Output the [X, Y] coordinate of the center of the cell containing the given text.  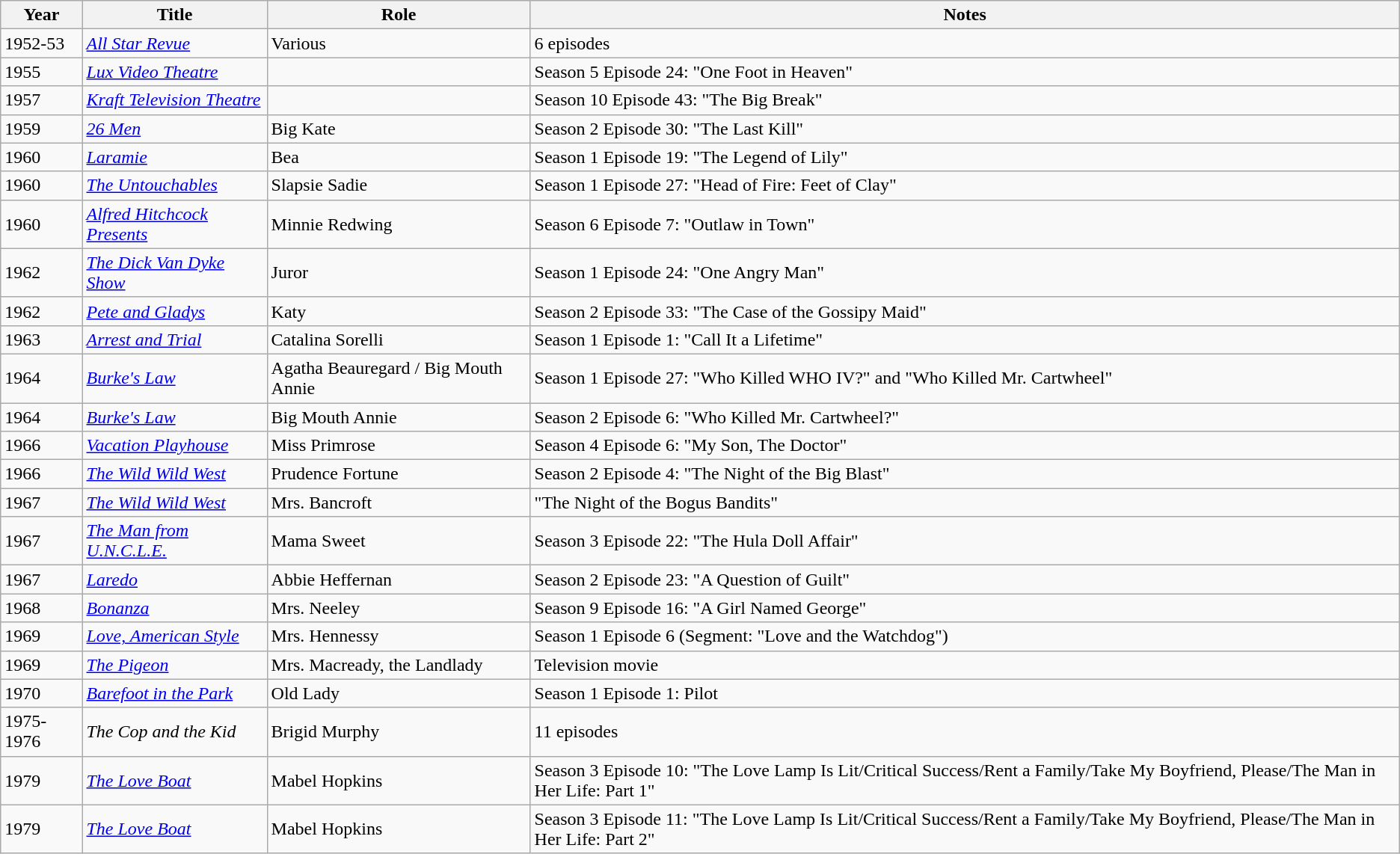
Season 1 Episode 1: "Call It a Lifetime" [965, 340]
Pete and Gladys [175, 311]
Year [42, 15]
Season 3 Episode 11: "The Love Lamp Is Lit/Critical Success/Rent a Family/Take My Boyfriend, Please/The Man in Her Life: Part 2" [965, 829]
The Cop and the Kid [175, 731]
Katy [399, 311]
Season 3 Episode 10: "The Love Lamp Is Lit/Critical Success/Rent a Family/Take My Boyfriend, Please/The Man in Her Life: Part 1" [965, 781]
1963 [42, 340]
Agatha Beauregard / Big Mouth Annie [399, 378]
Notes [965, 15]
Season 2 Episode 33: "The Case of the Gossipy Maid" [965, 311]
Season 1 Episode 6 (Segment: "Love and the Watchdog") [965, 636]
Minnie Redwing [399, 224]
Brigid Murphy [399, 731]
Vacation Playhouse [175, 446]
Season 1 Episode 19: "The Legend of Lily" [965, 157]
"The Night of the Bogus Bandits" [965, 503]
Season 2 Episode 6: "Who Killed Mr. Cartwheel?" [965, 417]
The Pigeon [175, 665]
1975-1976 [42, 731]
Season 2 Episode 23: "A Question of Guilt" [965, 580]
The Untouchables [175, 185]
Season 10 Episode 43: "The Big Break" [965, 100]
Mrs. Neeley [399, 608]
Season 5 Episode 24: "One Foot in Heaven" [965, 72]
1970 [42, 693]
Slapsie Sadie [399, 185]
Season 1 Episode 27: "Who Killed WHO IV?" and "Who Killed Mr. Cartwheel" [965, 378]
Season 1 Episode 24: "One Angry Man" [965, 272]
Television movie [965, 665]
Love, American Style [175, 636]
11 episodes [965, 731]
Bonanza [175, 608]
Big Mouth Annie [399, 417]
Prudence Fortune [399, 474]
Kraft Television Theatre [175, 100]
Bea [399, 157]
1955 [42, 72]
The Man from U.N.C.L.E. [175, 541]
Role [399, 15]
Mama Sweet [399, 541]
Catalina Sorelli [399, 340]
All Star Revue [175, 43]
1957 [42, 100]
Alfred Hitchcock Presents [175, 224]
Old Lady [399, 693]
Laredo [175, 580]
Miss Primrose [399, 446]
Mrs. Bancroft [399, 503]
Season 2 Episode 4: "The Night of the Big Blast" [965, 474]
26 Men [175, 129]
Season 1 Episode 27: "Head of Fire: Feet of Clay" [965, 185]
Title [175, 15]
Mrs. Macready, the Landlady [399, 665]
1968 [42, 608]
Juror [399, 272]
Season 6 Episode 7: "Outlaw in Town" [965, 224]
Big Kate [399, 129]
Laramie [175, 157]
Season 2 Episode 30: "The Last Kill" [965, 129]
Abbie Heffernan [399, 580]
Lux Video Theatre [175, 72]
Season 1 Episode 1: Pilot [965, 693]
1959 [42, 129]
Mrs. Hennessy [399, 636]
The Dick Van Dyke Show [175, 272]
6 episodes [965, 43]
Season 4 Episode 6: "My Son, The Doctor" [965, 446]
Season 3 Episode 22: "The Hula Doll Affair" [965, 541]
Arrest and Trial [175, 340]
Various [399, 43]
Barefoot in the Park [175, 693]
1952-53 [42, 43]
Season 9 Episode 16: "A Girl Named George" [965, 608]
